Scan for the cell matching the given text and deliver its [x, y] coordinate at center. 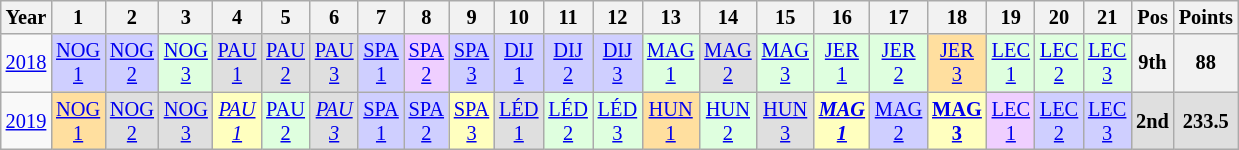
20 [1059, 17]
233.5 [1206, 121]
DIJ3 [618, 63]
8 [426, 17]
1 [78, 17]
LÉD2 [568, 121]
6 [334, 17]
88 [1206, 63]
16 [842, 17]
15 [786, 17]
12 [618, 17]
JER2 [898, 63]
2018 [26, 63]
Year [26, 17]
LÉD1 [518, 121]
2 [132, 17]
JER1 [842, 63]
17 [898, 17]
3 [186, 17]
HUN1 [670, 121]
JER3 [957, 63]
14 [728, 17]
10 [518, 17]
HUN2 [728, 121]
18 [957, 17]
9th [1152, 63]
Points [1206, 17]
LÉD3 [618, 121]
4 [238, 17]
2nd [1152, 121]
Pos [1152, 17]
DIJ1 [518, 63]
21 [1107, 17]
2019 [26, 121]
19 [1011, 17]
7 [380, 17]
13 [670, 17]
9 [472, 17]
11 [568, 17]
HUN3 [786, 121]
5 [286, 17]
DIJ2 [568, 63]
